Determine the (X, Y) coordinate at the center of the cell enclosing the given text.  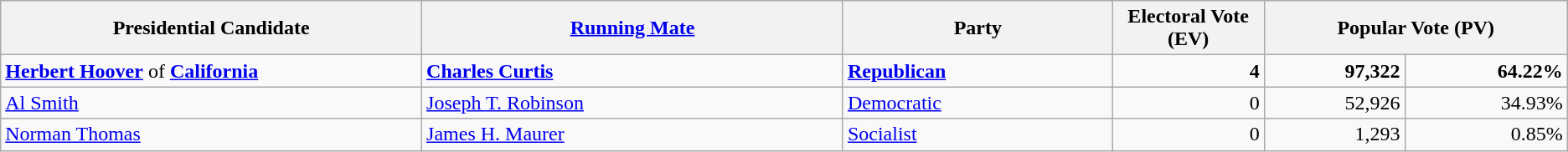
Democratic (977, 103)
Joseph T. Robinson (633, 103)
James H. Maurer (633, 134)
Presidential Candidate (211, 28)
Socialist (977, 134)
52,926 (1334, 103)
Electoral Vote (EV) (1188, 28)
Party (977, 28)
64.22% (1486, 71)
Republican (977, 71)
Norman Thomas (211, 134)
Charles Curtis (633, 71)
0.85% (1486, 134)
Running Mate (633, 28)
Popular Vote (PV) (1416, 28)
Al Smith (211, 103)
97,322 (1334, 71)
1,293 (1334, 134)
34.93% (1486, 103)
4 (1188, 71)
Herbert Hoover of California (211, 71)
